Output the [x, y] coordinate of the center of the cell containing the given text.  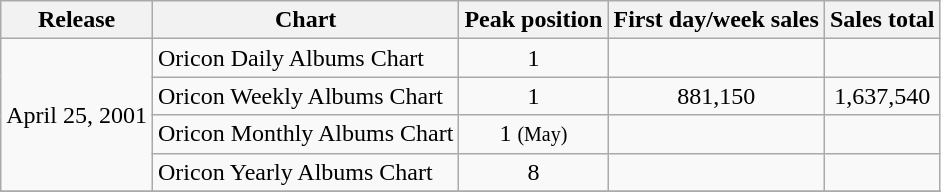
Oricon Daily Albums Chart [305, 58]
1 (May) [534, 134]
April 25, 2001 [77, 115]
Oricon Yearly Albums Chart [305, 172]
Release [77, 20]
Peak position [534, 20]
Sales total [882, 20]
1,637,540 [882, 96]
Oricon Weekly Albums Chart [305, 96]
Oricon Monthly Albums Chart [305, 134]
Chart [305, 20]
First day/week sales [716, 20]
8 [534, 172]
881,150 [716, 96]
